Identify which cell holds the provided text, then report its [X, Y] central coordinate. 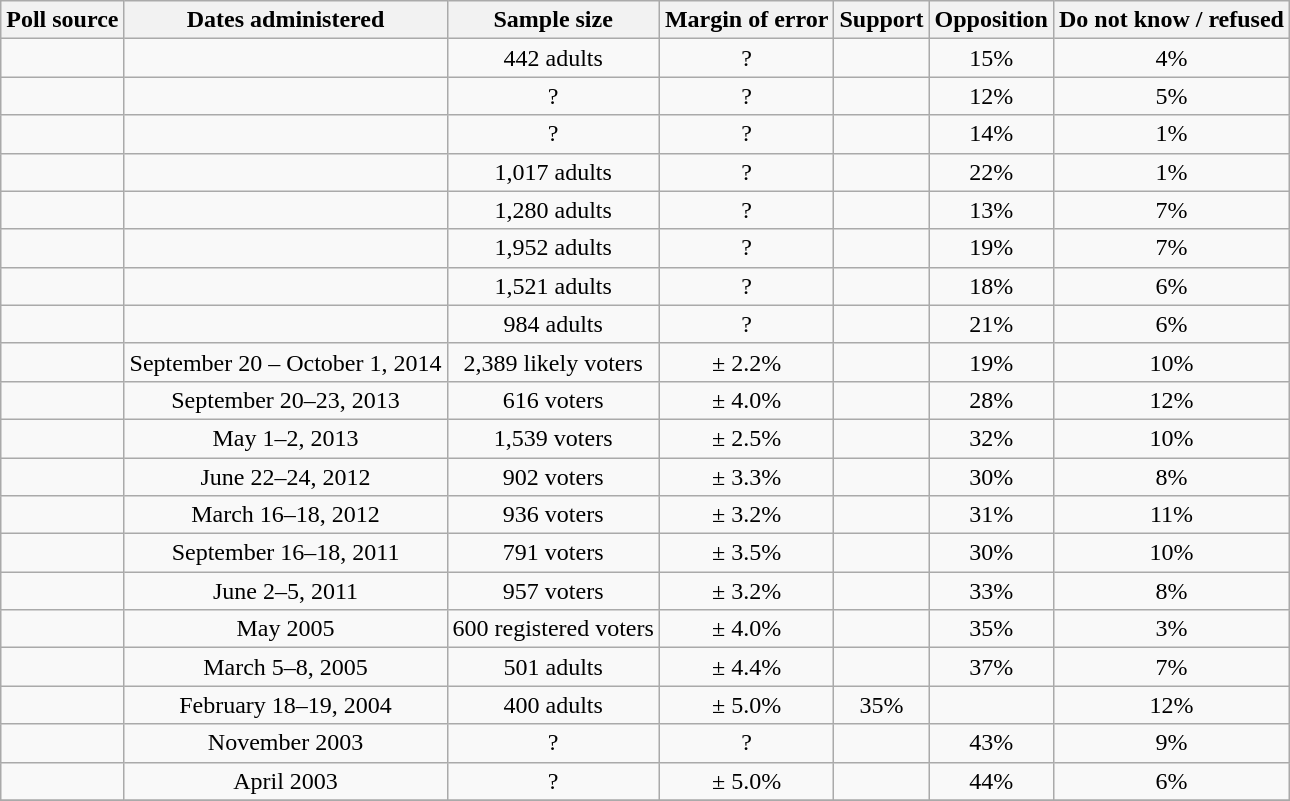
43% [991, 743]
9% [1171, 743]
31% [991, 515]
791 voters [553, 553]
Sample size [553, 20]
5% [1171, 96]
37% [991, 667]
18% [991, 286]
13% [991, 210]
1,521 adults [553, 286]
March 16–18, 2012 [286, 515]
May 2005 [286, 629]
± 4.4% [746, 667]
936 voters [553, 515]
Do not know / refused [1171, 20]
11% [1171, 515]
22% [991, 172]
32% [991, 438]
1,280 adults [553, 210]
February 18–19, 2004 [286, 705]
28% [991, 400]
14% [991, 134]
1,017 adults [553, 172]
442 adults [553, 58]
Dates administered [286, 20]
1,952 adults [553, 248]
4% [1171, 58]
Support [882, 20]
600 registered voters [553, 629]
± 2.2% [746, 362]
Poll source [62, 20]
Margin of error [746, 20]
400 adults [553, 705]
15% [991, 58]
501 adults [553, 667]
September 20 – October 1, 2014 [286, 362]
March 5–8, 2005 [286, 667]
± 2.5% [746, 438]
November 2003 [286, 743]
June 22–24, 2012 [286, 477]
April 2003 [286, 781]
616 voters [553, 400]
September 20–23, 2013 [286, 400]
957 voters [553, 591]
June 2–5, 2011 [286, 591]
984 adults [553, 324]
May 1–2, 2013 [286, 438]
44% [991, 781]
33% [991, 591]
3% [1171, 629]
1,539 voters [553, 438]
2,389 likely voters [553, 362]
21% [991, 324]
September 16–18, 2011 [286, 553]
± 3.5% [746, 553]
Opposition [991, 20]
902 voters [553, 477]
± 3.3% [746, 477]
